Locate the cell with the specified text and output its (X, Y) center coordinate. 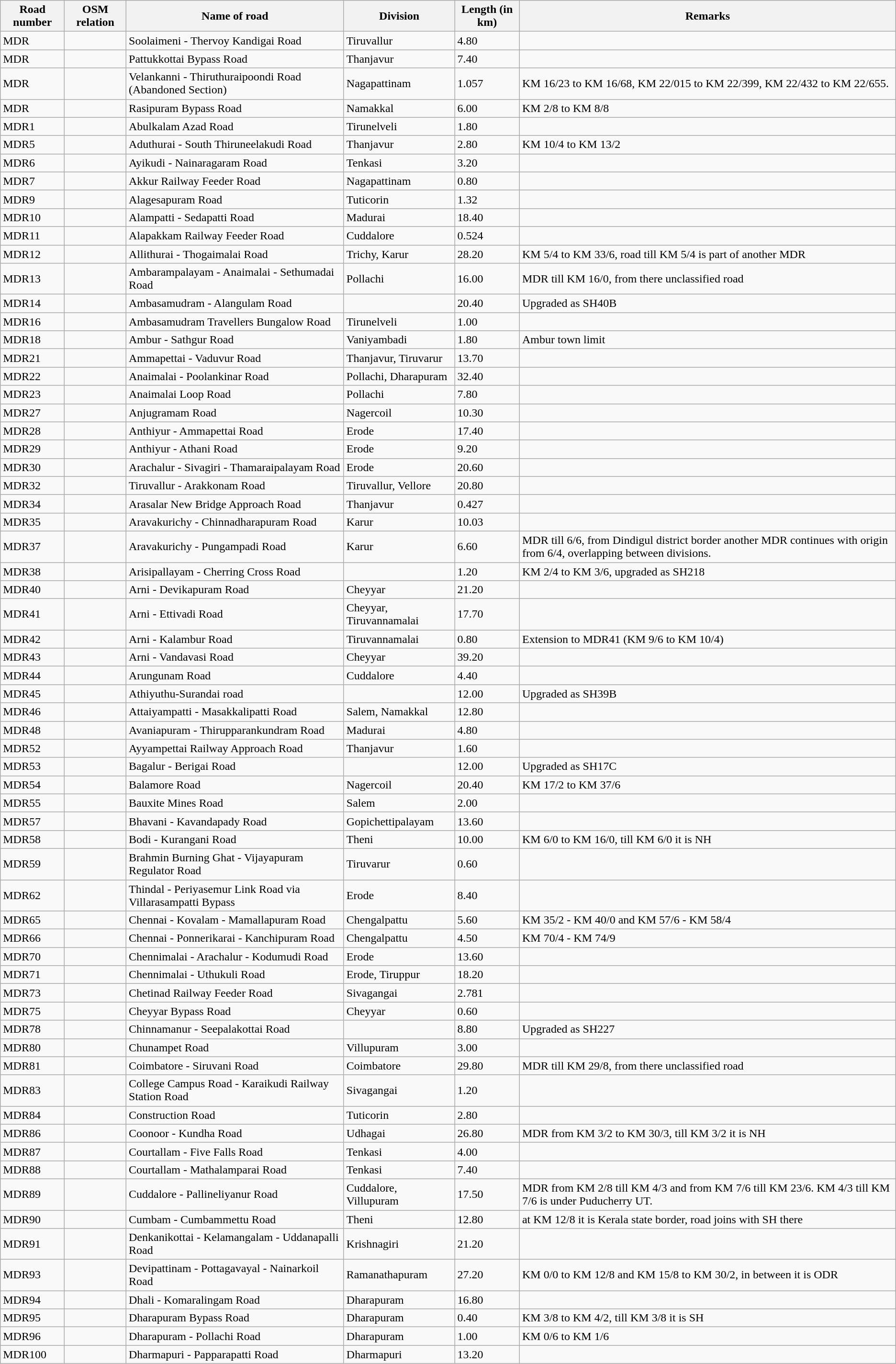
MDR62 (33, 895)
Udhagai (399, 1133)
Coonoor - Kundha Road (235, 1133)
Coimbatore (399, 1066)
MDR21 (33, 358)
Alapakkam Railway Feeder Road (235, 236)
MDR12 (33, 254)
8.80 (487, 1029)
MDR59 (33, 864)
10.00 (487, 839)
OSM relation (96, 16)
MDR40 (33, 590)
Courtallam - Five Falls Road (235, 1151)
Tiruvallur, Vellore (399, 485)
Name of road (235, 16)
Cuddalore, Villupuram (399, 1194)
Athiyuthu-Surandai road (235, 694)
Anjugramam Road (235, 413)
at KM 12/8 it is Kerala state border, road joins with SH there (707, 1219)
Arisipallayam - Cherring Cross Road (235, 571)
Denkanikottai - Kelamangalam - Uddanapalli Road (235, 1244)
Arungunam Road (235, 676)
MDR75 (33, 1011)
MDR73 (33, 993)
MDR66 (33, 938)
27.20 (487, 1275)
MDR54 (33, 785)
6.00 (487, 108)
Tiruvarur (399, 864)
MDR41 (33, 615)
MDR23 (33, 395)
MDR6 (33, 163)
13.20 (487, 1354)
Avaniapuram - Thirupparankundram Road (235, 730)
MDR57 (33, 821)
20.60 (487, 467)
Ramanathapuram (399, 1275)
Rasipuram Bypass Road (235, 108)
Alampatti - Sedapatti Road (235, 217)
39.20 (487, 657)
Chennai - Ponnerikarai - Kanchipuram Road (235, 938)
Ambur town limit (707, 340)
MDR46 (33, 712)
Chennimalai - Arachalur - Kodumudi Road (235, 957)
9.20 (487, 449)
1.60 (487, 748)
Chennimalai - Uthukuli Road (235, 975)
Arni - Vandavasi Road (235, 657)
MDR58 (33, 839)
Bhavani - Kavandapady Road (235, 821)
Coimbatore - Siruvani Road (235, 1066)
Erode, Tiruppur (399, 975)
MDR38 (33, 571)
1.057 (487, 83)
Salem, Namakkal (399, 712)
MDR93 (33, 1275)
Villupuram (399, 1048)
Arni - Devikapuram Road (235, 590)
6.60 (487, 547)
MDR48 (33, 730)
MDR78 (33, 1029)
Construction Road (235, 1115)
Ambasamudram Travellers Bungalow Road (235, 322)
MDR70 (33, 957)
Chennai - Kovalam - Mamallapuram Road (235, 920)
MDR95 (33, 1318)
Chetinad Railway Feeder Road (235, 993)
MDR37 (33, 547)
Krishnagiri (399, 1244)
College Campus Road - Karaikudi Railway Station Road (235, 1091)
Dharapuram - Pollachi Road (235, 1336)
Dharapuram Bypass Road (235, 1318)
MDR from KM 2/8 till KM 4/3 and from KM 7/6 till KM 23/6. KM 4/3 till KM 7/6 is under Puducherry UT. (707, 1194)
MDR5 (33, 145)
Soolaimeni - Thervoy Kandigai Road (235, 41)
Arachalur - Sivagiri - Thamaraipalayam Road (235, 467)
Dharmapuri (399, 1354)
10.03 (487, 522)
MDR27 (33, 413)
MDR91 (33, 1244)
0.40 (487, 1318)
Bodi - Kurangani Road (235, 839)
MDR100 (33, 1354)
0.427 (487, 504)
18.20 (487, 975)
MDR9 (33, 199)
5.60 (487, 920)
Allithurai - Thogaimalai Road (235, 254)
MDR80 (33, 1048)
Remarks (707, 16)
MDR34 (33, 504)
MDR32 (33, 485)
MDR96 (33, 1336)
MDR81 (33, 1066)
Trichy, Karur (399, 254)
Salem (399, 803)
Velankanni - Thiruthuraipoondi Road (Abandoned Section) (235, 83)
Tiruvallur (399, 41)
2.00 (487, 803)
Arni - Kalambur Road (235, 639)
1.32 (487, 199)
MDR94 (33, 1300)
MDR83 (33, 1091)
Devipattinam - Pottagavayal - Nainarkoil Road (235, 1275)
4.00 (487, 1151)
MDR52 (33, 748)
Chunampet Road (235, 1048)
MDR90 (33, 1219)
3.00 (487, 1048)
MDR till KM 29/8, from there unclassified road (707, 1066)
Anthiyur - Athani Road (235, 449)
MDR89 (33, 1194)
3.20 (487, 163)
MDR from KM 3/2 to KM 30/3, till KM 3/2 it is NH (707, 1133)
KM 10/4 to KM 13/2 (707, 145)
17.70 (487, 615)
2.781 (487, 993)
Cuddalore - Pallineliyanur Road (235, 1194)
Cheyyar Bypass Road (235, 1011)
KM 0/0 to KM 12/8 and KM 15/8 to KM 30/2, in between it is ODR (707, 1275)
Gopichettipalayam (399, 821)
Ambasamudram - Alangulam Road (235, 304)
Brahmin Burning Ghat - Vijayapuram Regulator Road (235, 864)
MDR44 (33, 676)
20.80 (487, 485)
Ambur - Sathgur Road (235, 340)
Abulkalam Azad Road (235, 126)
Cheyyar, Tiruvannamalai (399, 615)
16.80 (487, 1300)
Thanjavur, Tiruvarur (399, 358)
MDR28 (33, 431)
MDR13 (33, 279)
Arasalar New Bridge Approach Road (235, 504)
MDR14 (33, 304)
Namakkal (399, 108)
KM 0/6 to KM 1/6 (707, 1336)
MDR1 (33, 126)
17.40 (487, 431)
MDR53 (33, 767)
16.00 (487, 279)
KM 35/2 - KM 40/0 and KM 57/6 - KM 58/4 (707, 920)
MDR65 (33, 920)
MDR18 (33, 340)
MDR42 (33, 639)
Tiruvallur - Arakkonam Road (235, 485)
Arni - Ettivadi Road (235, 615)
MDR55 (33, 803)
KM 16/23 to KM 16/68, KM 22/015 to KM 22/399, KM 22/432 to KM 22/655. (707, 83)
7.80 (487, 395)
KM 70/4 - KM 74/9 (707, 938)
Length (in km) (487, 16)
MDR87 (33, 1151)
KM 3/8 to KM 4/2, till KM 3/8 it is SH (707, 1318)
Vaniyambadi (399, 340)
Aduthurai - South Thiruneelakudi Road (235, 145)
MDR86 (33, 1133)
KM 6/0 to KM 16/0, till KM 6/0 it is NH (707, 839)
Courtallam - Mathalamparai Road (235, 1170)
Tiruvannamalai (399, 639)
Pattukkottai Bypass Road (235, 59)
KM 17/2 to KM 37/6 (707, 785)
Akkur Railway Feeder Road (235, 181)
MDR35 (33, 522)
MDR71 (33, 975)
Balamore Road (235, 785)
MDR43 (33, 657)
Ayyampettai Railway Approach Road (235, 748)
17.50 (487, 1194)
Aravakurichy - Chinnadharapuram Road (235, 522)
Dharmapuri - Papparapatti Road (235, 1354)
MDR29 (33, 449)
Ayikudi - Nainaragaram Road (235, 163)
18.40 (487, 217)
Attaiyampatti - Masakkalipatti Road (235, 712)
Anaimalai - Poolankinar Road (235, 376)
Bagalur - Berigai Road (235, 767)
KM 5/4 to KM 33/6, road till KM 5/4 is part of another MDR (707, 254)
MDR88 (33, 1170)
13.70 (487, 358)
8.40 (487, 895)
MDR30 (33, 467)
MDR11 (33, 236)
29.80 (487, 1066)
MDR till 6/6, from Dindigul district border another MDR continues with origin from 6/4, overlapping between divisions. (707, 547)
Anthiyur - Ammapettai Road (235, 431)
Upgraded as SH227 (707, 1029)
4.40 (487, 676)
10.30 (487, 413)
4.50 (487, 938)
28.20 (487, 254)
Dhali - Komaralingam Road (235, 1300)
Cumbam - Cumbammettu Road (235, 1219)
Road number (33, 16)
32.40 (487, 376)
Chinnamanur - Seepalakottai Road (235, 1029)
Ambarampalayam - Anaimalai - Sethumadai Road (235, 279)
Upgraded as SH17C (707, 767)
26.80 (487, 1133)
Pollachi, Dharapuram (399, 376)
MDR84 (33, 1115)
Alagesapuram Road (235, 199)
Division (399, 16)
MDR45 (33, 694)
Aravakurichy - Pungampadi Road (235, 547)
KM 2/4 to KM 3/6, upgraded as SH218 (707, 571)
Bauxite Mines Road (235, 803)
MDR till KM 16/0, from there unclassified road (707, 279)
0.524 (487, 236)
KM 2/8 to KM 8/8 (707, 108)
Extension to MDR41 (KM 9/6 to KM 10/4) (707, 639)
Upgraded as SH40B (707, 304)
MDR7 (33, 181)
Anaimalai Loop Road (235, 395)
Thindal - Periyasemur Link Road via Villarasampatti Bypass (235, 895)
MDR22 (33, 376)
MDR10 (33, 217)
Ammapettai - Vaduvur Road (235, 358)
MDR16 (33, 322)
Upgraded as SH39B (707, 694)
